Identify which cell holds the provided text, then report its (x, y) central coordinate. 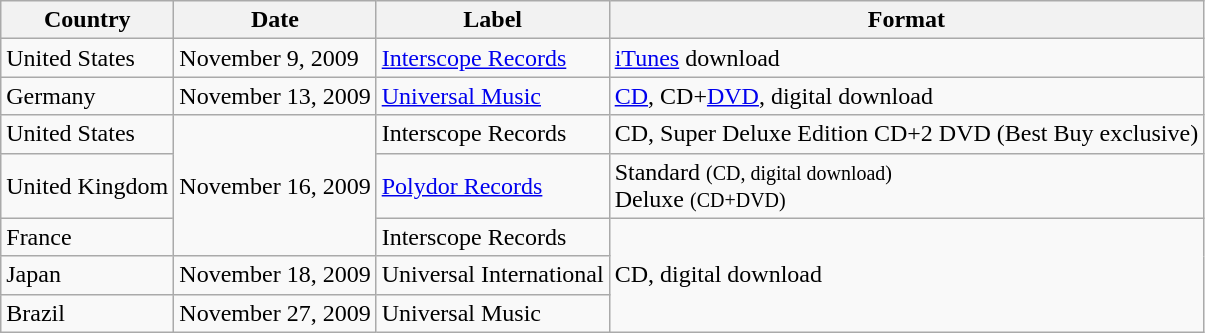
Date (275, 20)
Brazil (88, 313)
November 27, 2009 (275, 313)
November 13, 2009 (275, 96)
CD, Super Deluxe Edition CD+2 DVD (Best Buy exclusive) (906, 134)
Standard (CD, digital download) Deluxe (CD+DVD) (906, 186)
Japan (88, 275)
Label (492, 20)
CD, digital download (906, 275)
Format (906, 20)
iTunes download (906, 58)
Polydor Records (492, 186)
CD, CD+DVD, digital download (906, 96)
France (88, 237)
United Kingdom (88, 186)
Country (88, 20)
Universal International (492, 275)
November 9, 2009 (275, 58)
November 16, 2009 (275, 186)
Germany (88, 96)
November 18, 2009 (275, 275)
